Locate the cell with the specified text and output its (X, Y) center coordinate. 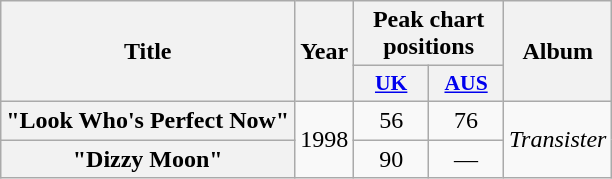
76 (466, 120)
Transister (558, 139)
Peak chart positions (429, 34)
"Dizzy Moon" (148, 159)
1998 (324, 139)
AUS (466, 84)
Album (558, 52)
"Look Who's Perfect Now" (148, 120)
— (466, 159)
56 (392, 120)
90 (392, 159)
Year (324, 52)
UK (392, 84)
Title (148, 52)
